Locate the cell with the specified text and output its [X, Y] center coordinate. 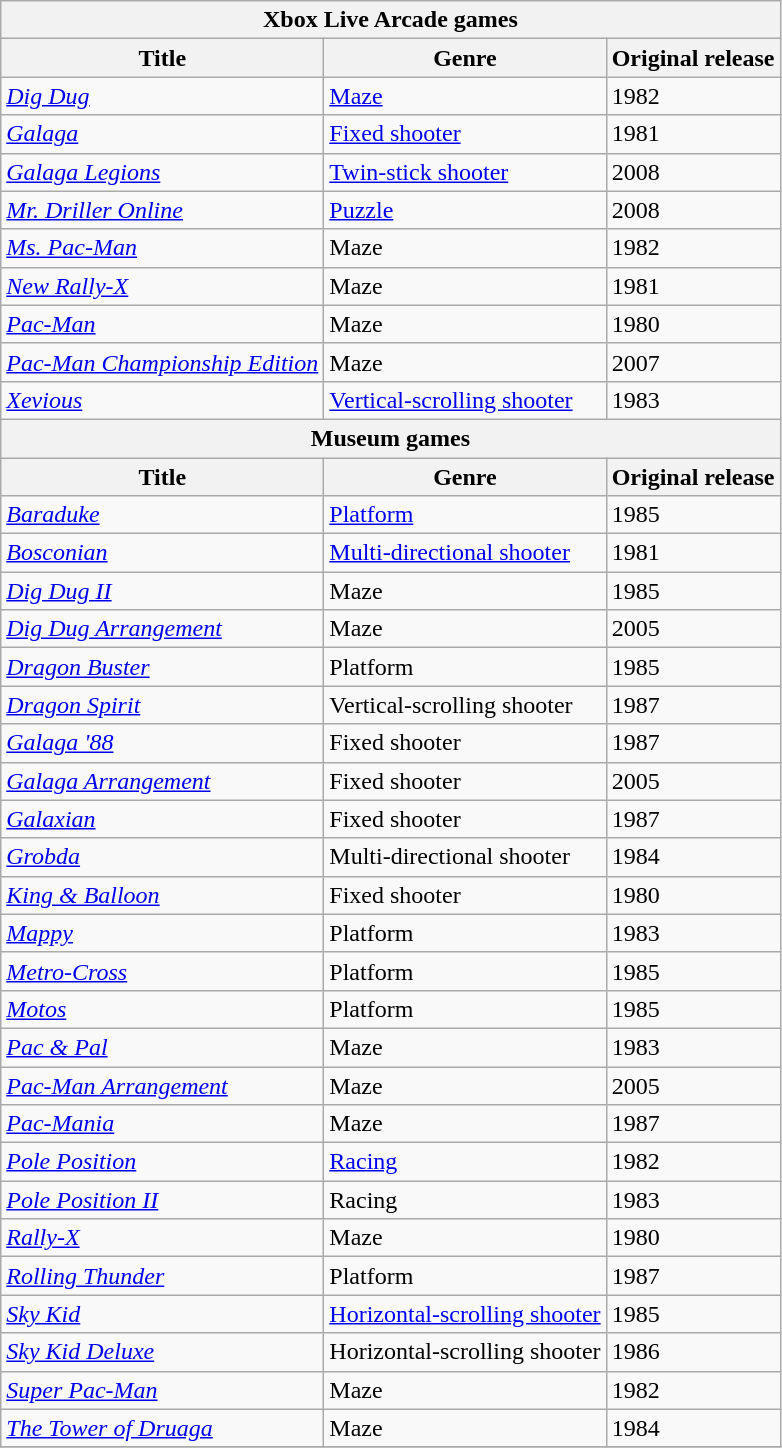
Dragon Spirit [162, 705]
Pole Position [162, 1162]
Galaga Arrangement [162, 781]
Metro-Cross [162, 971]
King & Balloon [162, 895]
Sky Kid [162, 1314]
Dig Dug II [162, 591]
Rolling Thunder [162, 1276]
Mappy [162, 933]
1986 [693, 1352]
Motos [162, 1009]
New Rally-X [162, 286]
Pole Position II [162, 1200]
Ms. Pac-Man [162, 248]
Museum games [390, 438]
Pac-Man [162, 324]
Galaga Legions [162, 172]
The Tower of Druaga [162, 1428]
Mr. Driller Online [162, 210]
Rally-X [162, 1238]
Twin-stick shooter [465, 172]
Bosconian [162, 553]
Pac-Man Arrangement [162, 1085]
Super Pac-Man [162, 1390]
Xbox Live Arcade games [390, 20]
Galaga '88 [162, 743]
Baraduke [162, 515]
Dig Dug Arrangement [162, 629]
Dragon Buster [162, 667]
Sky Kid Deluxe [162, 1352]
Pac-Man Championship Edition [162, 362]
Xevious [162, 400]
2007 [693, 362]
Pac & Pal [162, 1047]
Pac-Mania [162, 1124]
Galaga [162, 134]
Puzzle [465, 210]
Dig Dug [162, 96]
Galaxian [162, 819]
Grobda [162, 857]
